Return [X, Y] of the center of cell containing provided text 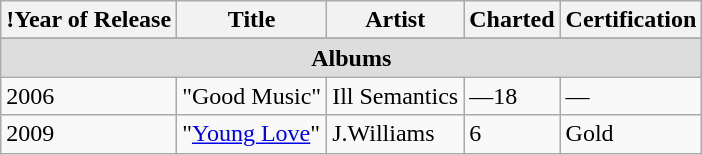
!Year of Release [89, 20]
J.Williams [396, 134]
Artist [396, 20]
"Good Music" [252, 96]
Ill Semantics [396, 96]
Charted [512, 20]
2009 [89, 134]
Title [252, 20]
— [631, 96]
6 [512, 134]
Albums [352, 58]
"Young Love" [252, 134]
—18 [512, 96]
2006 [89, 96]
Certification [631, 20]
Gold [631, 134]
